For the text-containing cell, return its midpoint in [X, Y] coordinate format. 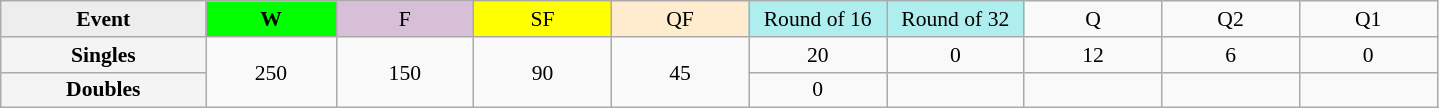
12 [1093, 55]
W [271, 19]
150 [405, 72]
Q2 [1231, 19]
Q [1093, 19]
F [405, 19]
Doubles [104, 90]
45 [680, 72]
90 [543, 72]
Singles [104, 55]
6 [1231, 55]
250 [271, 72]
SF [543, 19]
20 [818, 55]
QF [680, 19]
Event [104, 19]
Q1 [1368, 19]
Round of 16 [818, 19]
Round of 32 [955, 19]
